For the text-containing cell, return its midpoint in [x, y] coordinate format. 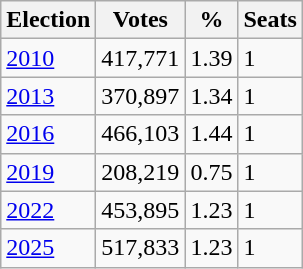
0.75 [212, 172]
1.39 [212, 58]
517,833 [140, 248]
2016 [48, 134]
2025 [48, 248]
1.34 [212, 96]
453,895 [140, 210]
2022 [48, 210]
370,897 [140, 96]
2019 [48, 172]
2010 [48, 58]
Seats [270, 20]
417,771 [140, 58]
2013 [48, 96]
466,103 [140, 134]
1.44 [212, 134]
% [212, 20]
Election [48, 20]
208,219 [140, 172]
Votes [140, 20]
